For the text-containing cell, return its midpoint in (x, y) coordinate format. 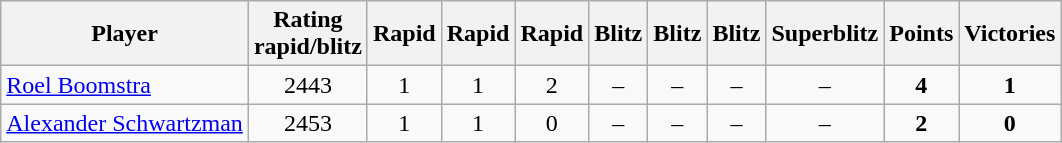
Player (125, 34)
Victories (1010, 34)
2443 (308, 85)
Superblitz (825, 34)
Alexander Schwartzman (125, 123)
Points (922, 34)
4 (922, 85)
2453 (308, 123)
Ratingrapid/blitz (308, 34)
Roel Boomstra (125, 85)
